Identify which cell holds the provided text, then report its [X, Y] central coordinate. 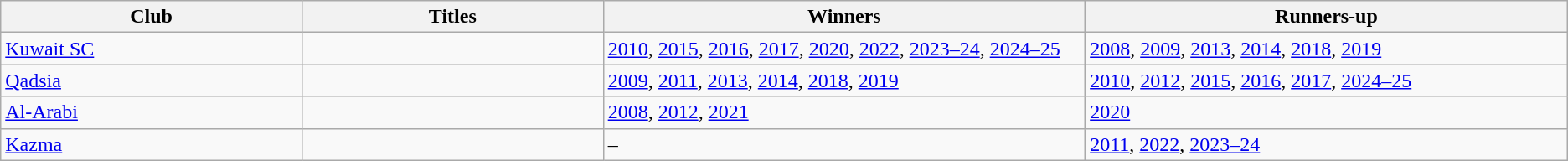
Titles [452, 17]
2011, 2022, 2023–24 [1327, 144]
– [844, 144]
2010, 2015, 2016, 2017, 2020, 2022, 2023–24, 2024–25 [844, 49]
Al-Arabi [152, 112]
Qadsia [152, 80]
2020 [1327, 112]
Kuwait SC [152, 49]
2010, 2012, 2015, 2016, 2017, 2024–25 [1327, 80]
Winners [844, 17]
2008, 2009, 2013, 2014, 2018, 2019 [1327, 49]
Club [152, 17]
2008, 2012, 2021 [844, 112]
Runners-up [1327, 17]
Kazma [152, 144]
2009, 2011, 2013, 2014, 2018, 2019 [844, 80]
